For the text-containing cell, return its midpoint in [X, Y] coordinate format. 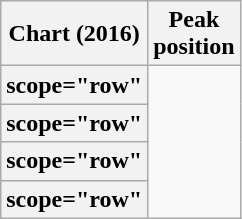
Peakposition [194, 34]
Chart (2016) [74, 34]
